Pinpoint the cell where the given text exists, returning its (x, y) midpoint coordinate. 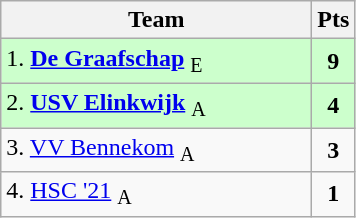
4. HSC '21 A (156, 194)
4 (334, 105)
Team (156, 20)
Pts (334, 20)
2. USV Elinkwijk A (156, 105)
1 (334, 194)
9 (334, 61)
3. VV Bennekom A (156, 150)
1. De Graafschap E (156, 61)
3 (334, 150)
